Detect which cell encompasses the target text, then output its (x, y) center coordinate. 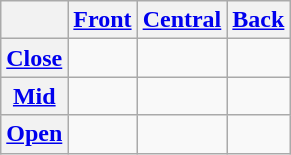
Close (34, 58)
Back (258, 20)
Mid (34, 96)
Open (34, 134)
Central (182, 20)
Front (102, 20)
